For the text-containing cell, return its midpoint in [x, y] coordinate format. 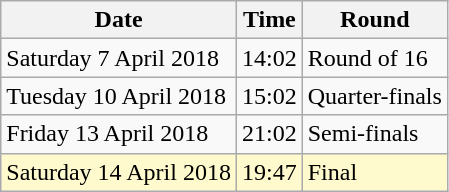
Round of 16 [374, 58]
Saturday 14 April 2018 [119, 172]
Round [374, 20]
Tuesday 10 April 2018 [119, 96]
Semi-finals [374, 134]
Saturday 7 April 2018 [119, 58]
19:47 [269, 172]
Time [269, 20]
Date [119, 20]
Final [374, 172]
Quarter-finals [374, 96]
15:02 [269, 96]
14:02 [269, 58]
21:02 [269, 134]
Friday 13 April 2018 [119, 134]
